Locate the cell with the specified text and output its (x, y) center coordinate. 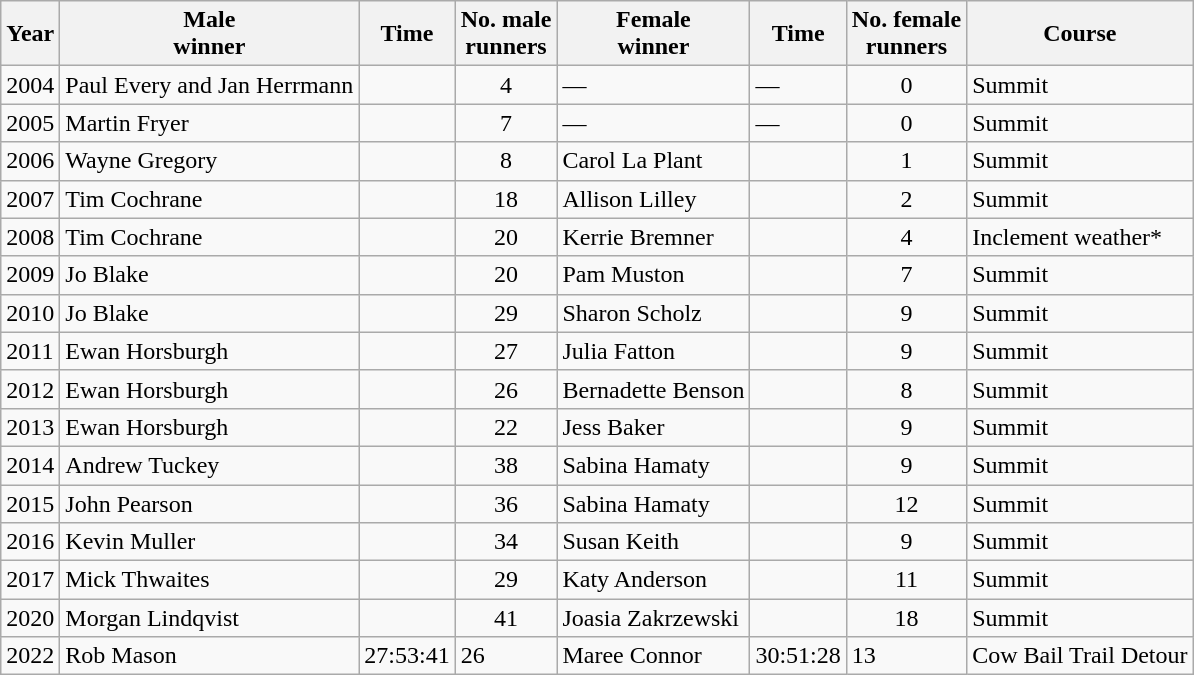
22 (506, 427)
2017 (30, 580)
13 (906, 656)
Inclement weather* (1080, 237)
2009 (30, 275)
Maree Connor (654, 656)
Jess Baker (654, 427)
Course (1080, 34)
Katy Anderson (654, 580)
No. femalerunners (906, 34)
Susan Keith (654, 542)
36 (506, 503)
No. malerunners (506, 34)
11 (906, 580)
Bernadette Benson (654, 389)
27 (506, 351)
Allison Lilley (654, 199)
2016 (30, 542)
Kerrie Bremner (654, 237)
Sharon Scholz (654, 313)
Kevin Muller (210, 542)
Femalewinner (654, 34)
30:51:28 (798, 656)
Malewinner (210, 34)
27:53:41 (407, 656)
John Pearson (210, 503)
Pam Muston (654, 275)
2015 (30, 503)
2 (906, 199)
2014 (30, 465)
2004 (30, 85)
Julia Fatton (654, 351)
2008 (30, 237)
Paul Every and Jan Herrmann (210, 85)
2012 (30, 389)
Mick Thwaites (210, 580)
2006 (30, 161)
12 (906, 503)
38 (506, 465)
34 (506, 542)
Wayne Gregory (210, 161)
1 (906, 161)
2013 (30, 427)
Morgan Lindqvist (210, 618)
Cow Bail Trail Detour (1080, 656)
41 (506, 618)
Carol La Plant (654, 161)
Rob Mason (210, 656)
2005 (30, 123)
Martin Fryer (210, 123)
2020 (30, 618)
Andrew Tuckey (210, 465)
2011 (30, 351)
2010 (30, 313)
Year (30, 34)
2007 (30, 199)
Joasia Zakrzewski (654, 618)
2022 (30, 656)
